Scan for the cell matching the given text and deliver its (x, y) coordinate at center. 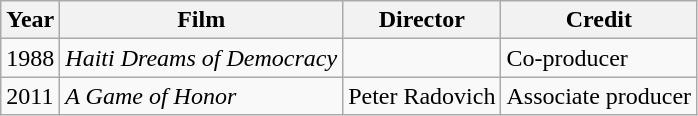
A Game of Honor (202, 96)
Co-producer (599, 58)
Associate producer (599, 96)
Director (422, 20)
1988 (30, 58)
Year (30, 20)
Peter Radovich (422, 96)
Haiti Dreams of Democracy (202, 58)
2011 (30, 96)
Film (202, 20)
Credit (599, 20)
